Return the (x, y) coordinate for the center point of the cell that contains the specified text.  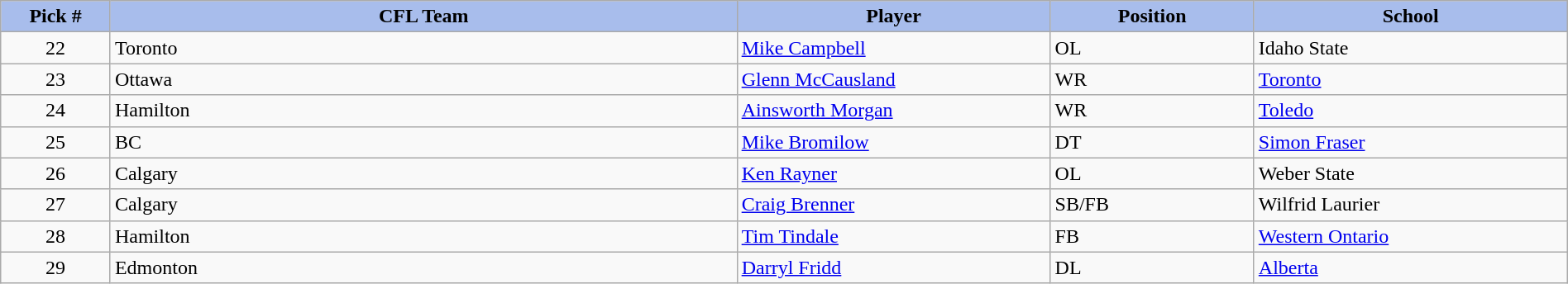
FB (1152, 236)
27 (56, 205)
DT (1152, 142)
24 (56, 111)
BC (423, 142)
Mike Bromilow (893, 142)
Alberta (1411, 267)
Position (1152, 17)
School (1411, 17)
Western Ontario (1411, 236)
Darryl Fridd (893, 267)
Tim Tindale (893, 236)
Idaho State (1411, 48)
Pick # (56, 17)
22 (56, 48)
Player (893, 17)
SB/FB (1152, 205)
Ainsworth Morgan (893, 111)
Simon Fraser (1411, 142)
23 (56, 79)
Wilfrid Laurier (1411, 205)
Toledo (1411, 111)
Mike Campbell (893, 48)
Edmonton (423, 267)
Ken Rayner (893, 173)
28 (56, 236)
25 (56, 142)
Ottawa (423, 79)
29 (56, 267)
26 (56, 173)
Craig Brenner (893, 205)
Glenn McCausland (893, 79)
CFL Team (423, 17)
DL (1152, 267)
Weber State (1411, 173)
